Find where the given text appears and provide that cell's center as [X, Y] coordinate. 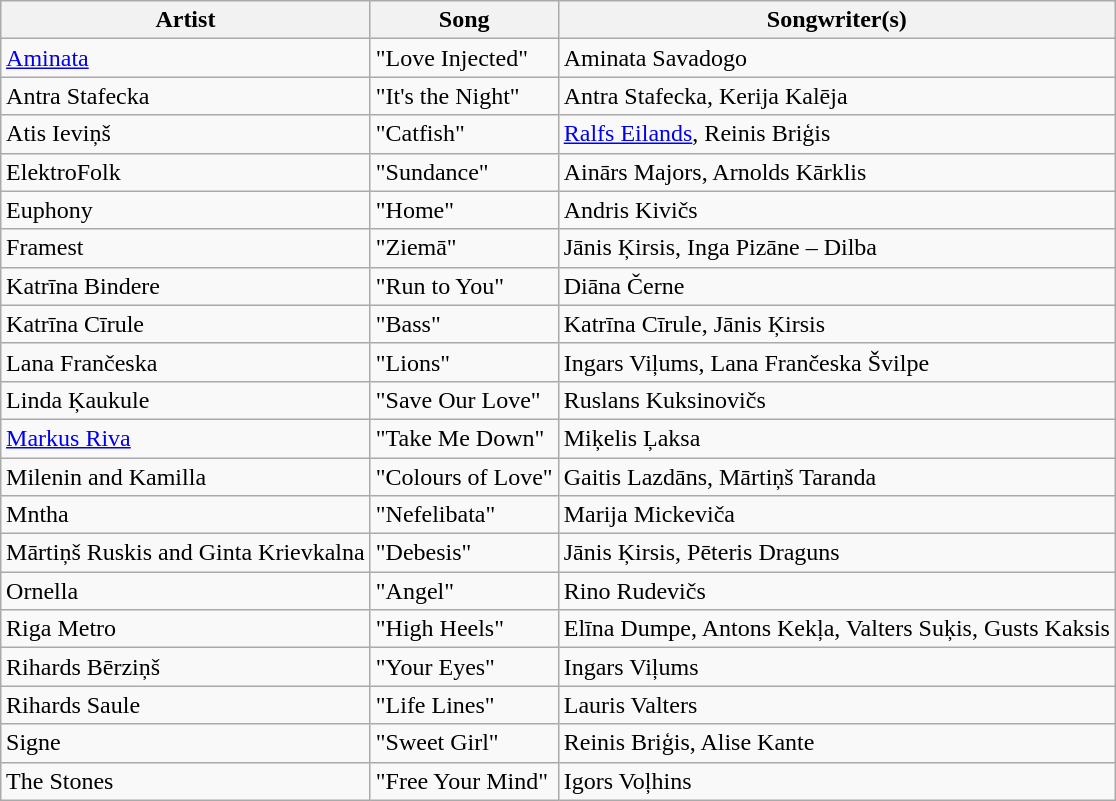
"Take Me Down" [464, 438]
Atis Ieviņš [186, 134]
"Free Your Mind" [464, 781]
Lana Frančeska [186, 362]
Antra Stafecka [186, 96]
Ainārs Majors, Arnolds Kārklis [836, 172]
Miķelis Ļaksa [836, 438]
Katrīna Cīrule, Jānis Ķirsis [836, 324]
Linda Ķaukule [186, 400]
Rihards Bērziņš [186, 667]
"High Heels" [464, 629]
Katrīna Cīrule [186, 324]
Jānis Ķirsis, Pēteris Draguns [836, 553]
"Save Our Love" [464, 400]
Gaitis Lazdāns, Mārtiņš Taranda [836, 477]
"It's the Night" [464, 96]
Reinis Briģis, Alise Kante [836, 743]
"Catfish" [464, 134]
Framest [186, 248]
ElektroFolk [186, 172]
Milenin and Kamilla [186, 477]
Riga Metro [186, 629]
"Debesis" [464, 553]
Aminata Savadogo [836, 58]
Antra Stafecka, Kerija Kalēja [836, 96]
Elīna Dumpe, Antons Kekļa, Valters Suķis, Gusts Kaksis [836, 629]
Rino Rudevičs [836, 591]
Katrīna Bindere [186, 286]
Diāna Černe [836, 286]
The Stones [186, 781]
Jānis Ķirsis, Inga Pizāne – Dilba [836, 248]
Rihards Saule [186, 705]
"Nefelibata" [464, 515]
"Run to You" [464, 286]
"Your Eyes" [464, 667]
Signe [186, 743]
"Lions" [464, 362]
Ornella [186, 591]
Lauris Valters [836, 705]
Marija Mickeviča [836, 515]
Euphony [186, 210]
Igors Voļhins [836, 781]
Song [464, 20]
Aminata [186, 58]
"Colours of Love" [464, 477]
"Sundance" [464, 172]
"Home" [464, 210]
Artist [186, 20]
"Love Injected" [464, 58]
Ralfs Eilands, Reinis Briģis [836, 134]
Andris Kivičs [836, 210]
"Ziemā" [464, 248]
Ruslans Kuksinovičs [836, 400]
"Angel" [464, 591]
Markus Riva [186, 438]
Ingars Viļums, Lana Frančeska Švilpe [836, 362]
Ingars Viļums [836, 667]
"Bass" [464, 324]
Mārtiņš Ruskis and Ginta Krievkalna [186, 553]
"Life Lines" [464, 705]
"Sweet Girl" [464, 743]
Mntha [186, 515]
Songwriter(s) [836, 20]
